Provide the [X, Y] coordinate of the cell's center where the given text is located.  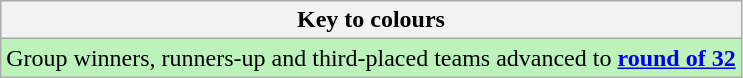
Key to colours [371, 20]
Group winners, runners-up and third-placed teams advanced to round of 32 [371, 58]
